From the cell containing the given text, extract its center point as [X, Y] coordinate. 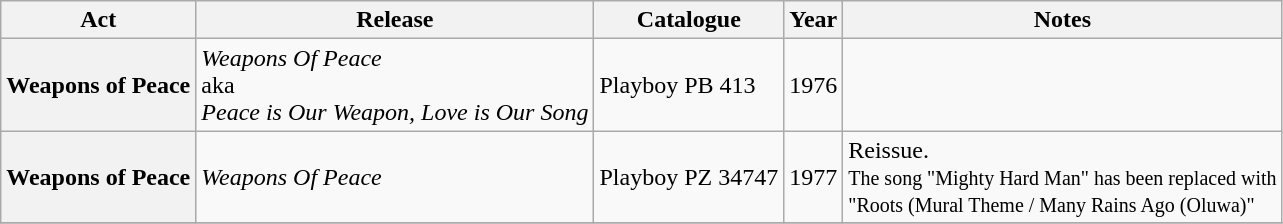
1976 [814, 85]
Year [814, 20]
Reissue.The song "Mighty Hard Man" has been replaced with "Roots (Mural Theme / Many Rains Ago (Oluwa)" [1062, 177]
Act [98, 20]
Weapons Of Peace [395, 177]
1977 [814, 177]
Playboy PZ 34747 [689, 177]
Catalogue [689, 20]
Release [395, 20]
Playboy PB 413 [689, 85]
Notes [1062, 20]
Weapons Of Peace aka Peace is Our Weapon, Love is Our Song [395, 85]
